From the cell containing the given text, extract its center point as [x, y] coordinate. 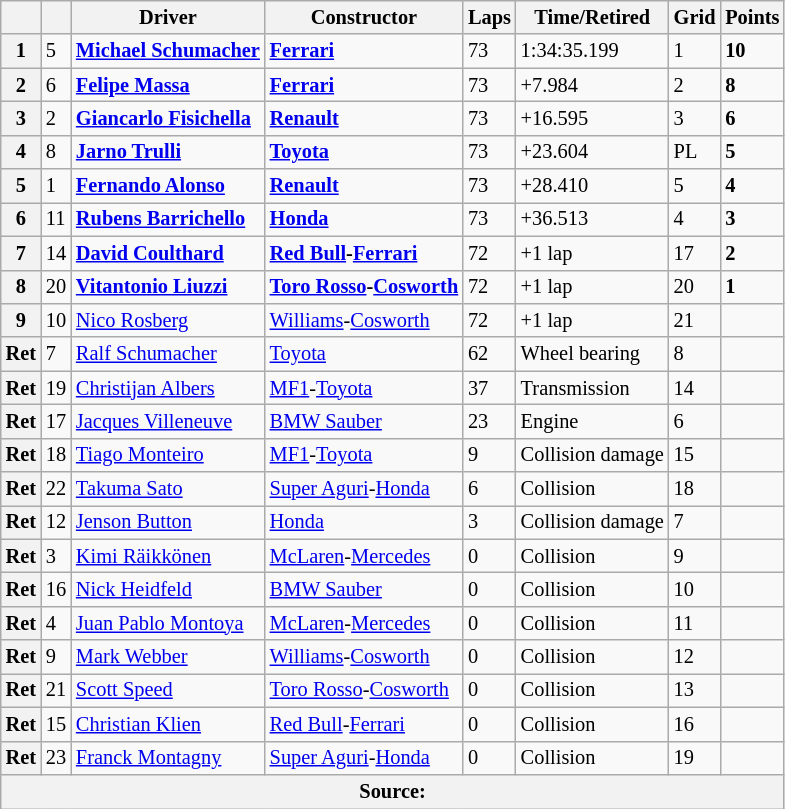
Jenson Button [168, 522]
Scott Speed [168, 690]
Grid [695, 17]
1:34:35.199 [592, 51]
+36.513 [592, 219]
Felipe Massa [168, 85]
Vitantonio Liuzzi [168, 287]
+7.984 [592, 85]
Constructor [364, 17]
Nick Heidfeld [168, 589]
Transmission [592, 388]
Laps [490, 17]
Engine [592, 421]
Michael Schumacher [168, 51]
Kimi Räikkönen [168, 556]
+28.410 [592, 186]
13 [695, 690]
Christijan Albers [168, 388]
Takuma Sato [168, 489]
Rubens Barrichello [168, 219]
Nico Rosberg [168, 320]
Time/Retired [592, 17]
Wheel bearing [592, 354]
Source: [393, 791]
62 [490, 354]
Christian Klien [168, 724]
Driver [168, 17]
Franck Montagny [168, 758]
22 [56, 489]
Tiago Monteiro [168, 455]
PL [695, 152]
37 [490, 388]
Juan Pablo Montoya [168, 623]
Mark Webber [168, 657]
+23.604 [592, 152]
Ralf Schumacher [168, 354]
Points [752, 17]
Jacques Villeneuve [168, 421]
Jarno Trulli [168, 152]
David Coulthard [168, 253]
Giancarlo Fisichella [168, 118]
+16.595 [592, 118]
Fernando Alonso [168, 186]
